Scan for the cell matching the given text and deliver its (x, y) coordinate at center. 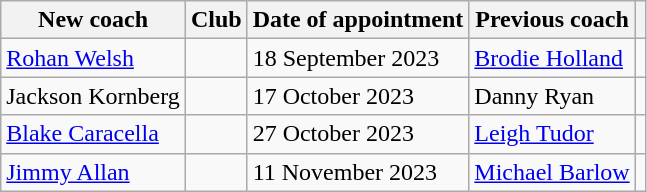
Rohan Welsh (94, 58)
Date of appointment (358, 20)
Club (216, 20)
Previous coach (552, 20)
27 October 2023 (358, 134)
Brodie Holland (552, 58)
18 September 2023 (358, 58)
11 November 2023 (358, 172)
17 October 2023 (358, 96)
Blake Caracella (94, 134)
Michael Barlow (552, 172)
Jackson Kornberg (94, 96)
New coach (94, 20)
Danny Ryan (552, 96)
Leigh Tudor (552, 134)
Jimmy Allan (94, 172)
